Provide the [x, y] coordinate of the cell's center where the given text is located.  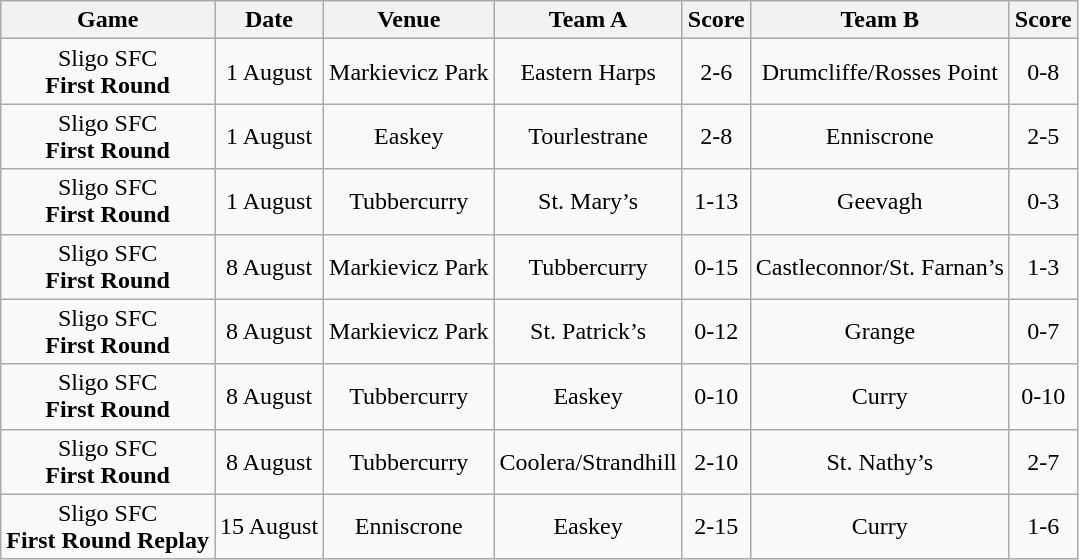
Geevagh [880, 202]
Venue [409, 20]
0-12 [716, 332]
1-6 [1043, 526]
Game [108, 20]
Team A [588, 20]
St. Mary’s [588, 202]
Grange [880, 332]
Team B [880, 20]
1-3 [1043, 266]
1-13 [716, 202]
0-7 [1043, 332]
0-15 [716, 266]
2-15 [716, 526]
Sligo SFCFirst Round Replay [108, 526]
0-3 [1043, 202]
0-8 [1043, 72]
Coolera/Strandhill [588, 462]
Castleconnor/St. Farnan’s [880, 266]
15 August [268, 526]
St. Nathy’s [880, 462]
2-8 [716, 136]
2-10 [716, 462]
St. Patrick’s [588, 332]
2-5 [1043, 136]
Eastern Harps [588, 72]
Tourlestrane [588, 136]
2-6 [716, 72]
Drumcliffe/Rosses Point [880, 72]
2-7 [1043, 462]
Date [268, 20]
